Find where the given text appears and provide that cell's center as [X, Y] coordinate. 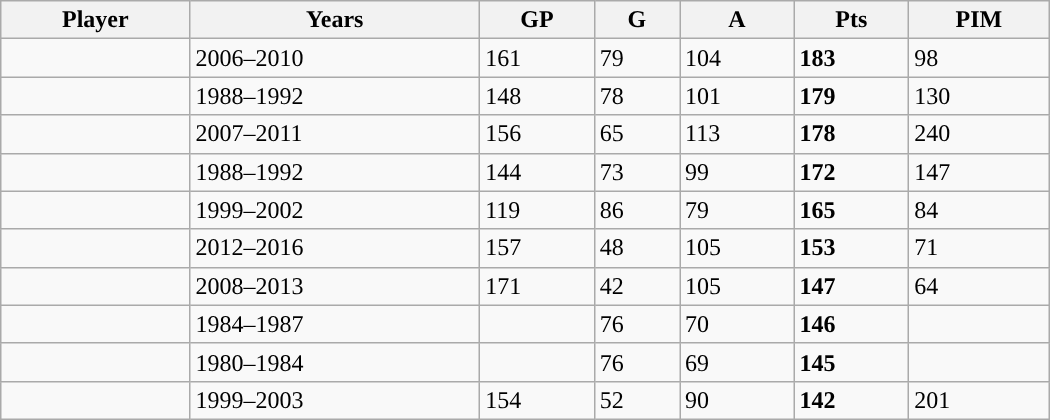
A [738, 20]
171 [538, 286]
161 [538, 58]
2012–2016 [335, 248]
64 [980, 286]
183 [852, 58]
73 [636, 172]
146 [852, 324]
178 [852, 134]
153 [852, 248]
2008–2013 [335, 286]
G [636, 20]
99 [738, 172]
PIM [980, 20]
172 [852, 172]
GP [538, 20]
148 [538, 96]
Player [96, 20]
145 [852, 362]
142 [852, 400]
201 [980, 400]
84 [980, 210]
240 [980, 134]
86 [636, 210]
Years [335, 20]
2007–2011 [335, 134]
104 [738, 58]
70 [738, 324]
157 [538, 248]
101 [738, 96]
154 [538, 400]
156 [538, 134]
65 [636, 134]
98 [980, 58]
1999–2003 [335, 400]
165 [852, 210]
52 [636, 400]
130 [980, 96]
1980–1984 [335, 362]
71 [980, 248]
42 [636, 286]
78 [636, 96]
179 [852, 96]
119 [538, 210]
90 [738, 400]
Pts [852, 20]
69 [738, 362]
48 [636, 248]
144 [538, 172]
1984–1987 [335, 324]
113 [738, 134]
2006–2010 [335, 58]
1999–2002 [335, 210]
